Provide the [X, Y] coordinate of the cell's center where the given text is located.  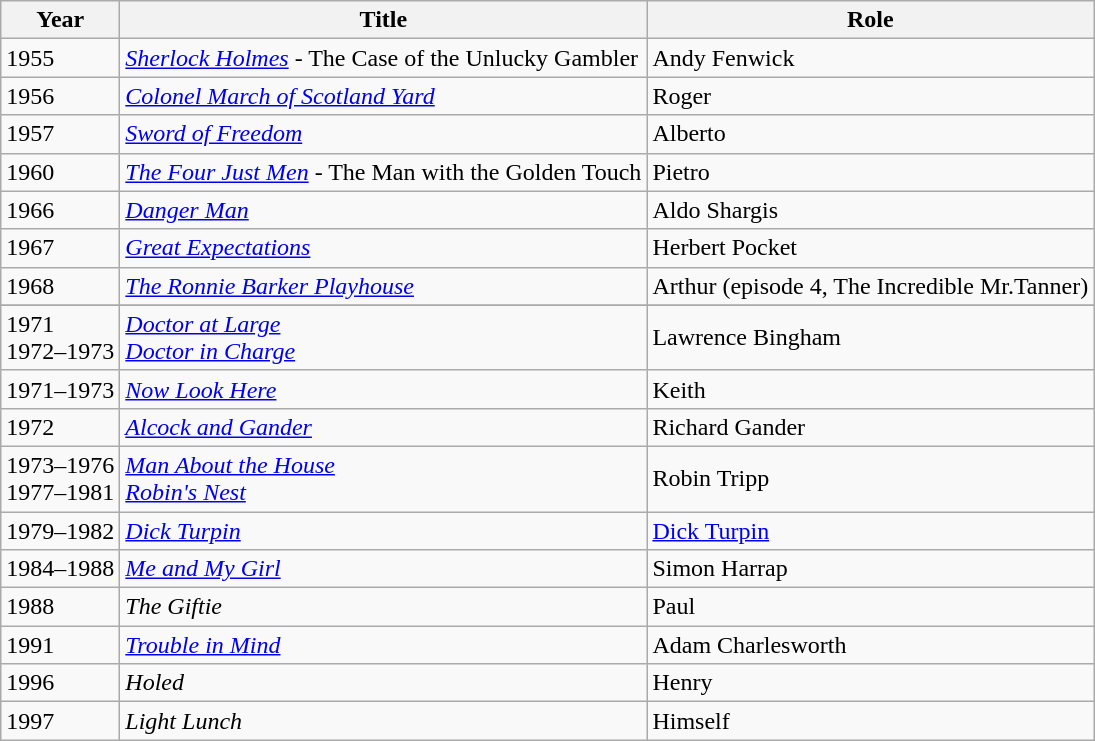
Now Look Here [384, 389]
Doctor at LargeDoctor in Charge [384, 338]
1956 [60, 96]
1966 [60, 210]
Alcock and Gander [384, 427]
Great Expectations [384, 248]
Lawrence Bingham [870, 338]
Sword of Freedom [384, 134]
The Ronnie Barker Playhouse [384, 286]
Holed [384, 683]
1996 [60, 683]
19711972–1973 [60, 338]
Adam Charlesworth [870, 645]
Paul [870, 607]
1968 [60, 286]
1979–1982 [60, 531]
Henry [870, 683]
Robin Tripp [870, 478]
1955 [60, 58]
1960 [60, 172]
1988 [60, 607]
Me and My Girl [384, 569]
Man About the HouseRobin's Nest [384, 478]
Title [384, 20]
1957 [60, 134]
Colonel March of Scotland Yard [384, 96]
Danger Man [384, 210]
1997 [60, 721]
Richard Gander [870, 427]
Pietro [870, 172]
Roger [870, 96]
Keith [870, 389]
Trouble in Mind [384, 645]
1967 [60, 248]
Role [870, 20]
Sherlock Holmes - The Case of the Unlucky Gambler [384, 58]
1972 [60, 427]
Aldo Shargis [870, 210]
1971–1973 [60, 389]
Himself [870, 721]
Alberto [870, 134]
Herbert Pocket [870, 248]
Andy Fenwick [870, 58]
Simon Harrap [870, 569]
1984–1988 [60, 569]
Year [60, 20]
1991 [60, 645]
Light Lunch [384, 721]
The Giftie [384, 607]
The Four Just Men - The Man with the Golden Touch [384, 172]
1973–19761977–1981 [60, 478]
Arthur (episode 4, The Incredible Mr.Tanner) [870, 286]
